Search for the cell housing the specified text and yield its (x, y) center coordinate. 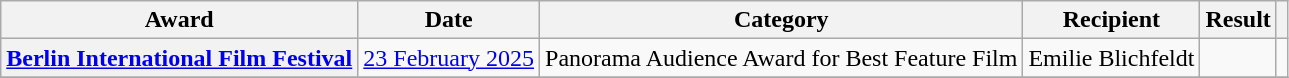
Panorama Audience Award for Best Feature Film (782, 58)
Date (449, 20)
Award (180, 20)
Category (782, 20)
Recipient (1112, 20)
Berlin International Film Festival (180, 58)
Result (1238, 20)
Emilie Blichfeldt (1112, 58)
23 February 2025 (449, 58)
